From the cell containing the given text, extract its center point as [x, y] coordinate. 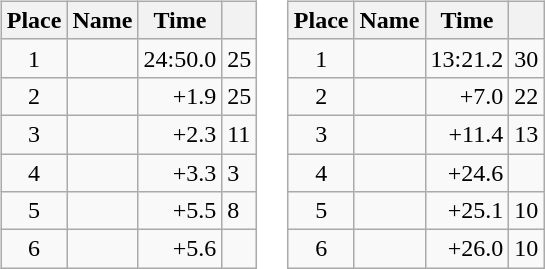
+3.3 [180, 173]
+25.1 [467, 211]
+5.6 [180, 249]
+7.0 [467, 96]
+26.0 [467, 249]
+2.3 [180, 134]
+5.5 [180, 211]
8 [240, 211]
30 [526, 58]
13 [526, 134]
24:50.0 [180, 58]
+1.9 [180, 96]
11 [240, 134]
+11.4 [467, 134]
13:21.2 [467, 58]
+24.6 [467, 173]
22 [526, 96]
